Provide the (X, Y) coordinate of the cell's center where the given text is located.  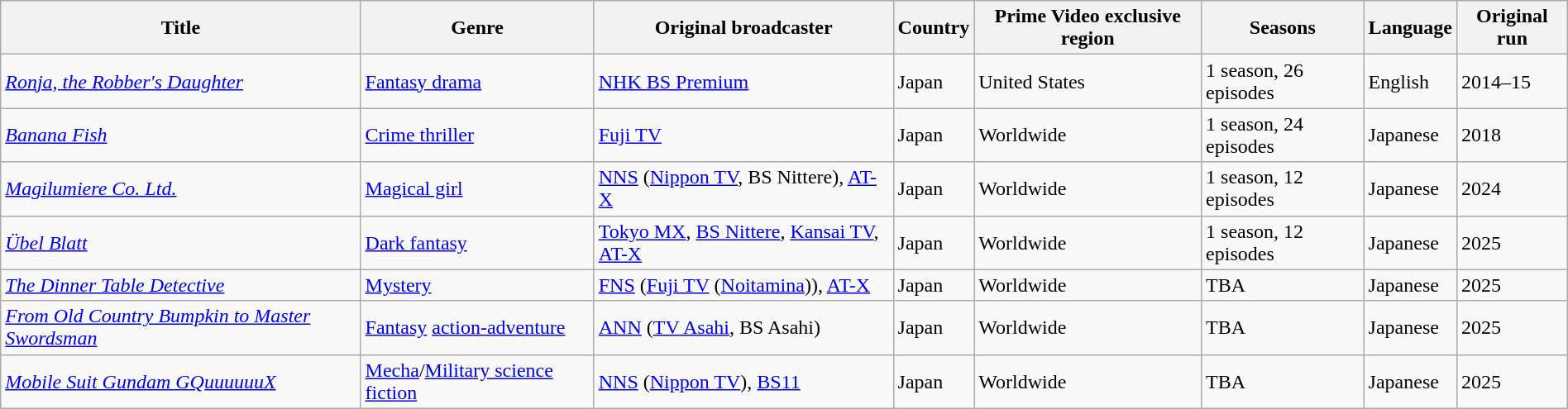
Title (180, 28)
Mystery (477, 285)
NHK BS Premium (743, 81)
Dark fantasy (477, 243)
Magilumiere Co. Ltd. (180, 188)
FNS (Fuji TV (Noitamina)), AT-X (743, 285)
Seasons (1284, 28)
Banana Fish (180, 136)
NNS (Nippon TV, BS Nittere), AT-X (743, 188)
Übel Blatt (180, 243)
Mobile Suit Gundam GQuuuuuuX (180, 382)
1 season, 26 episodes (1284, 81)
Fantasy action-adventure (477, 327)
Tokyo MX, BS Nittere, Kansai TV, AT-X (743, 243)
2018 (1513, 136)
Language (1410, 28)
Crime thriller (477, 136)
Mecha/Military science fiction (477, 382)
From Old Country Bumpkin to Master Swordsman (180, 327)
Fuji TV (743, 136)
Genre (477, 28)
Original run (1513, 28)
English (1410, 81)
2014–15 (1513, 81)
Original broadcaster (743, 28)
United States (1088, 81)
Ronja, the Robber's Daughter (180, 81)
The Dinner Table Detective (180, 285)
ANN (TV Asahi, BS Asahi) (743, 327)
NNS (Nippon TV), BS11 (743, 382)
Prime Video exclusive region (1088, 28)
Fantasy drama (477, 81)
Country (934, 28)
1 season, 24 episodes (1284, 136)
2024 (1513, 188)
Magical girl (477, 188)
